Detect which cell encompasses the target text, then output its [x, y] center coordinate. 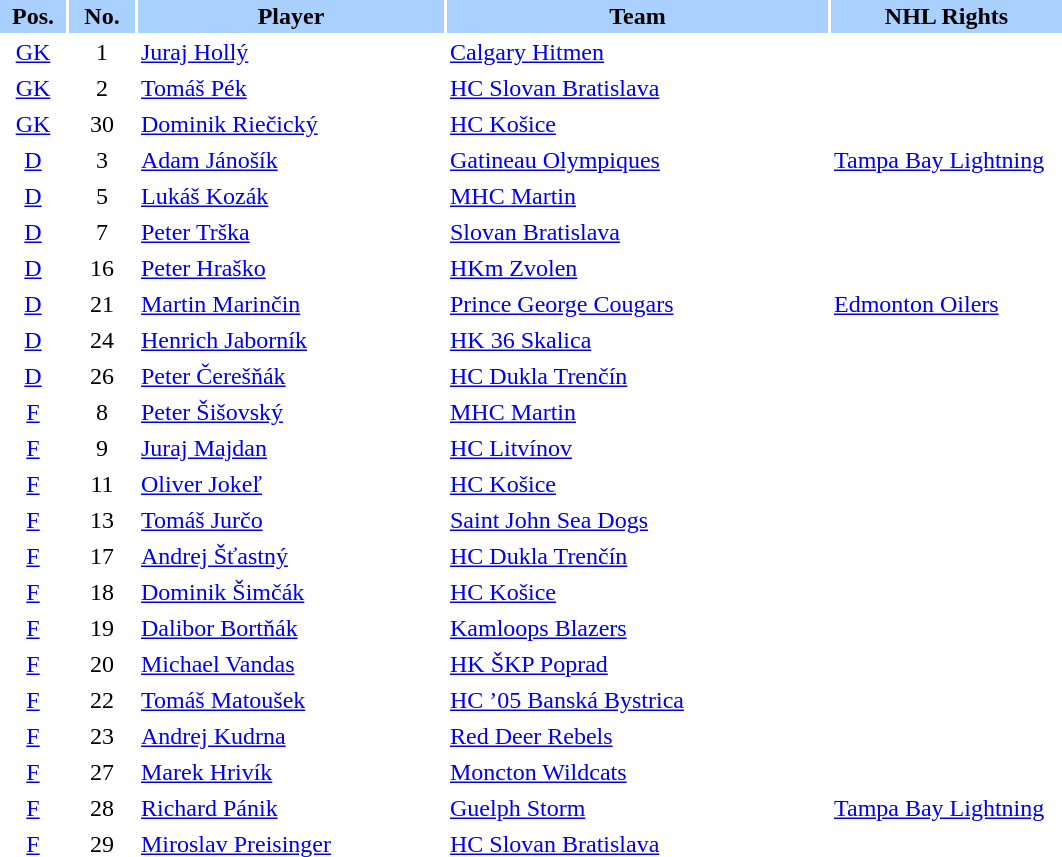
Calgary Hitmen [638, 52]
Andrej Šťastný [291, 556]
Adam Jánošík [291, 160]
Juraj Majdan [291, 448]
Henrich Jaborník [291, 340]
Tomáš Pék [291, 88]
No. [102, 16]
11 [102, 484]
Pos. [33, 16]
Peter Šišovský [291, 412]
Moncton Wildcats [638, 772]
21 [102, 304]
Red Deer Rebels [638, 736]
Dalibor Bortňák [291, 628]
16 [102, 268]
26 [102, 376]
HKm Zvolen [638, 268]
23 [102, 736]
Tomáš Matoušek [291, 700]
HC Litvínov [638, 448]
18 [102, 592]
HK ŠKP Poprad [638, 664]
7 [102, 232]
27 [102, 772]
19 [102, 628]
Team [638, 16]
Michael Vandas [291, 664]
3 [102, 160]
Richard Pánik [291, 808]
13 [102, 520]
30 [102, 124]
Peter Čerešňák [291, 376]
Dominik Riečický [291, 124]
Peter Hraško [291, 268]
24 [102, 340]
Peter Trška [291, 232]
Kamloops Blazers [638, 628]
28 [102, 808]
Tomáš Jurčo [291, 520]
Gatineau Olympiques [638, 160]
Juraj Hollý [291, 52]
Dominik Šimčák [291, 592]
Martin Marinčin [291, 304]
Oliver Jokeľ [291, 484]
8 [102, 412]
1 [102, 52]
HC ’05 Banská Bystrica [638, 700]
5 [102, 196]
Marek Hrivík [291, 772]
Lukáš Kozák [291, 196]
17 [102, 556]
2 [102, 88]
20 [102, 664]
Slovan Bratislava [638, 232]
Andrej Kudrna [291, 736]
Saint John Sea Dogs [638, 520]
HK 36 Skalica [638, 340]
NHL Rights [946, 16]
22 [102, 700]
Edmonton Oilers [946, 304]
Guelph Storm [638, 808]
Player [291, 16]
HC Slovan Bratislava [638, 88]
Prince George Cougars [638, 304]
9 [102, 448]
